Provide the [X, Y] coordinate of the cell's center where the given text is located.  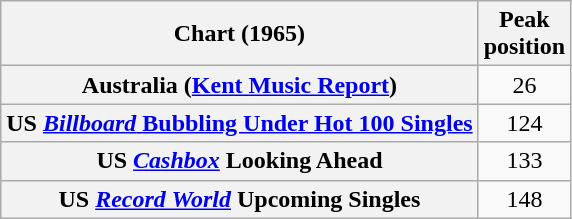
US Billboard Bubbling Under Hot 100 Singles [240, 123]
Peakposition [524, 34]
US Record World Upcoming Singles [240, 199]
Australia (Kent Music Report) [240, 85]
US Cashbox Looking Ahead [240, 161]
148 [524, 199]
26 [524, 85]
124 [524, 123]
133 [524, 161]
Chart (1965) [240, 34]
